Locate the cell with the specified text and output its [x, y] center coordinate. 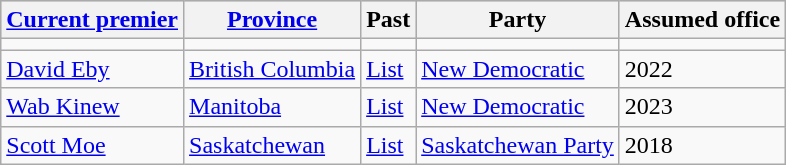
Scott Moe [92, 145]
2022 [702, 69]
David Eby [92, 69]
Party [518, 20]
Saskatchewan [272, 145]
2018 [702, 145]
Past [388, 20]
Current premier [92, 20]
British Columbia [272, 69]
Manitoba [272, 107]
Province [272, 20]
2023 [702, 107]
Saskatchewan Party [518, 145]
Assumed office [702, 20]
Wab Kinew [92, 107]
